Determine the [x, y] coordinate at the center of the cell enclosing the given text.  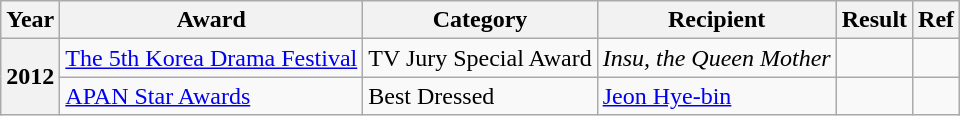
TV Jury Special Award [480, 58]
Award [212, 20]
Category [480, 20]
Year [30, 20]
2012 [30, 77]
Insu, the Queen Mother [716, 58]
Result [874, 20]
Recipient [716, 20]
The 5th Korea Drama Festival [212, 58]
Jeon Hye-bin [716, 96]
Best Dressed [480, 96]
Ref [936, 20]
APAN Star Awards [212, 96]
